Identify which cell holds the provided text, then report its [x, y] central coordinate. 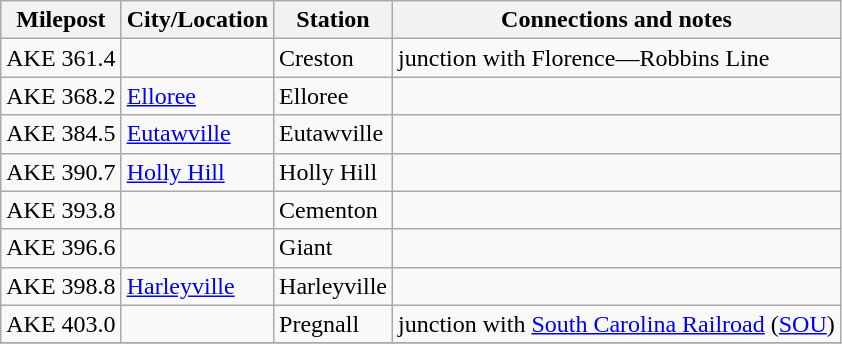
junction with South Carolina Railroad (SOU) [617, 324]
AKE 361.4 [61, 58]
Milepost [61, 20]
AKE 393.8 [61, 210]
Creston [334, 58]
Connections and notes [617, 20]
Cementon [334, 210]
Station [334, 20]
junction with Florence—Robbins Line [617, 58]
AKE 384.5 [61, 134]
City/Location [197, 20]
AKE 403.0 [61, 324]
AKE 368.2 [61, 96]
AKE 396.6 [61, 248]
AKE 390.7 [61, 172]
Giant [334, 248]
AKE 398.8 [61, 286]
Pregnall [334, 324]
